Locate the cell with the specified text and output its (x, y) center coordinate. 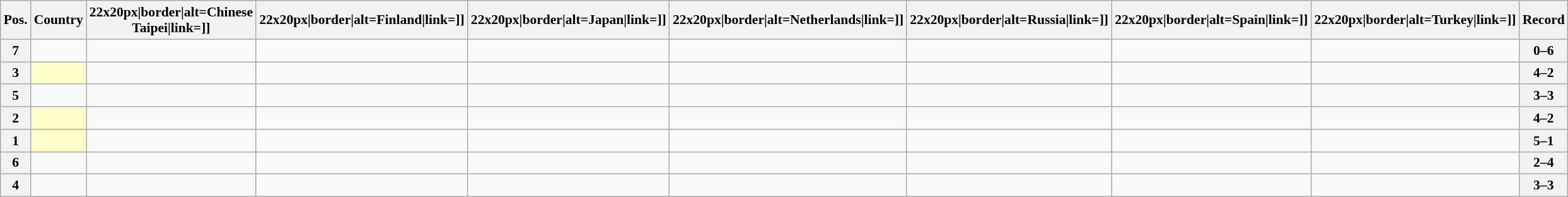
Country (59, 20)
6 (16, 163)
3 (16, 73)
22x20px|border|alt=Finland|link=]] (362, 20)
22x20px|border|alt=Spain|link=]] (1211, 20)
Pos. (16, 20)
5 (16, 96)
22x20px|border|alt=Turkey|link=]] (1415, 20)
22x20px|border|alt=Chinese Taipei|link=]] (171, 20)
0–6 (1543, 51)
Record (1543, 20)
4 (16, 186)
22x20px|border|alt=Japan|link=]] (569, 20)
22x20px|border|alt=Netherlands|link=]] (788, 20)
7 (16, 51)
2 (16, 118)
22x20px|border|alt=Russia|link=]] (1009, 20)
1 (16, 141)
2–4 (1543, 163)
5–1 (1543, 141)
